Return the [x, y] coordinate for the center point of the cell that contains the specified text.  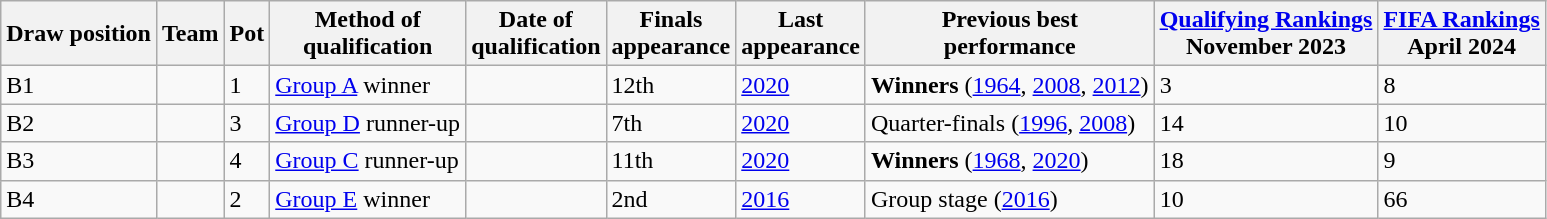
Draw position [79, 34]
2 [247, 199]
Previous bestperformance [1010, 34]
Group E winner [368, 199]
11th [671, 161]
Method ofqualification [368, 34]
Pot [247, 34]
Group A winner [368, 85]
Date ofqualification [536, 34]
Group D runner-up [368, 123]
Group stage (2016) [1010, 199]
Qualifying RankingsNovember 2023 [1266, 34]
B2 [79, 123]
8 [1462, 85]
4 [247, 161]
B3 [79, 161]
Quarter-finals (1996, 2008) [1010, 123]
Winners (1964, 2008, 2012) [1010, 85]
B4 [79, 199]
9 [1462, 161]
1 [247, 85]
Finalsappearance [671, 34]
18 [1266, 161]
2016 [801, 199]
2nd [671, 199]
66 [1462, 199]
FIFA RankingsApril 2024 [1462, 34]
Lastappearance [801, 34]
7th [671, 123]
12th [671, 85]
Group C runner-up [368, 161]
14 [1266, 123]
Winners (1968, 2020) [1010, 161]
Team [190, 34]
B1 [79, 85]
